Output the (X, Y) coordinate of the center of the cell containing the given text.  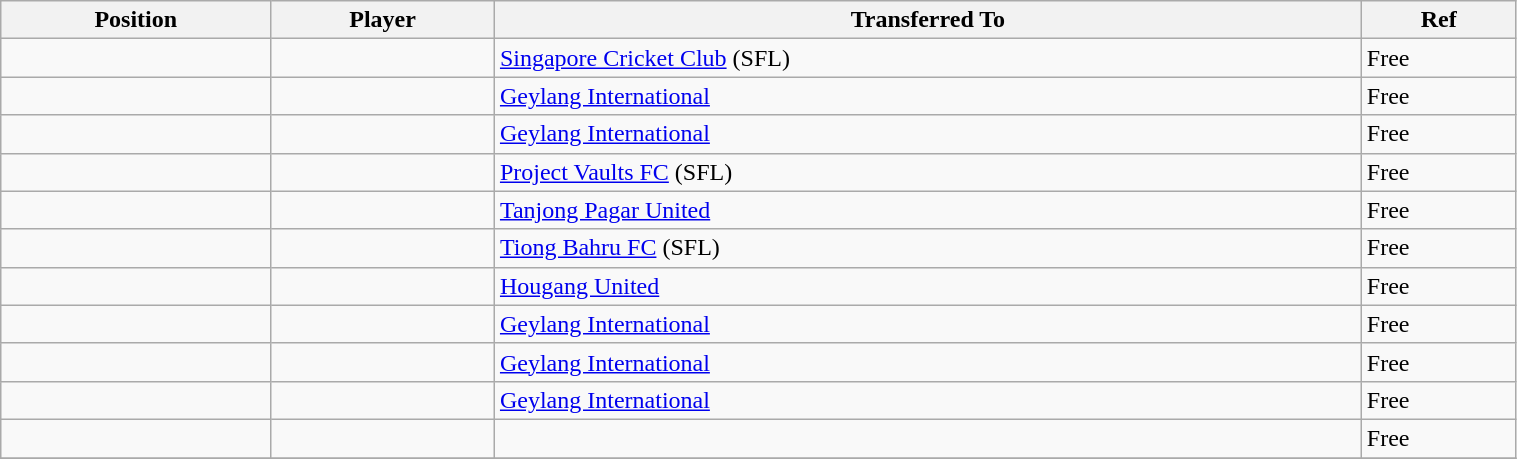
Singapore Cricket Club (SFL) (928, 58)
Tiong Bahru FC (SFL) (928, 248)
Position (136, 20)
Ref (1438, 20)
Project Vaults FC (SFL) (928, 172)
Hougang United (928, 286)
Transferred To (928, 20)
Tanjong Pagar United (928, 210)
Player (383, 20)
